Search for the cell housing the specified text and yield its (X, Y) center coordinate. 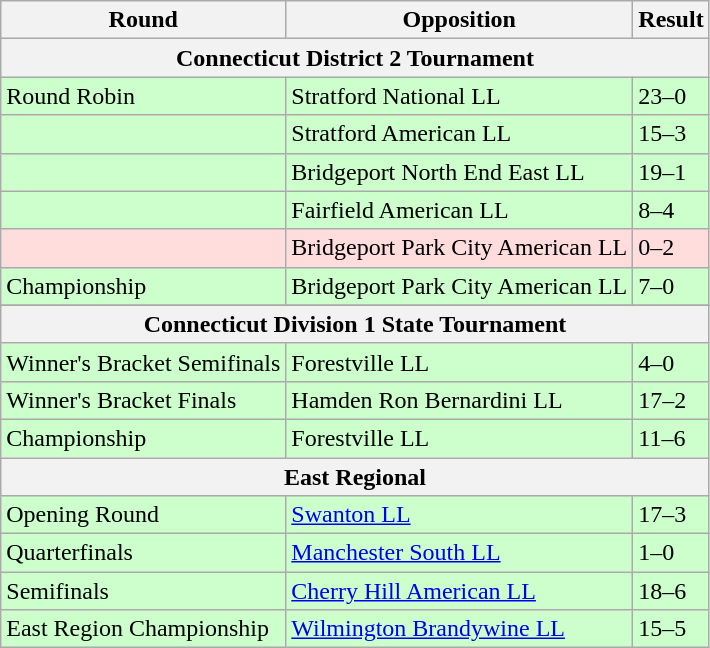
Bridgeport North End East LL (460, 172)
Opening Round (144, 515)
Swanton LL (460, 515)
7–0 (671, 286)
17–2 (671, 400)
0–2 (671, 248)
East Region Championship (144, 629)
19–1 (671, 172)
Round (144, 20)
Connecticut Division 1 State Tournament (355, 324)
Fairfield American LL (460, 210)
Winner's Bracket Finals (144, 400)
East Regional (355, 477)
Stratford American LL (460, 134)
Cherry Hill American LL (460, 591)
Quarterfinals (144, 553)
18–6 (671, 591)
Hamden Ron Bernardini LL (460, 400)
Connecticut District 2 Tournament (355, 58)
8–4 (671, 210)
11–6 (671, 438)
Opposition (460, 20)
Semifinals (144, 591)
Winner's Bracket Semifinals (144, 362)
1–0 (671, 553)
15–3 (671, 134)
23–0 (671, 96)
Stratford National LL (460, 96)
Wilmington Brandywine LL (460, 629)
15–5 (671, 629)
17–3 (671, 515)
Manchester South LL (460, 553)
Round Robin (144, 96)
Result (671, 20)
4–0 (671, 362)
